From the cell containing the given text, extract its center point as (X, Y) coordinate. 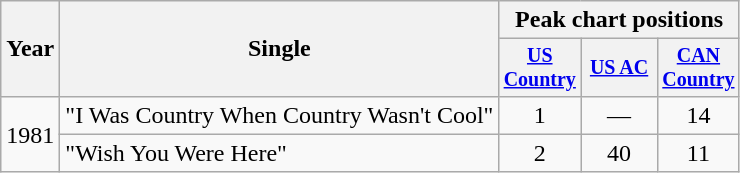
Year (30, 49)
US AC (620, 68)
CAN Country (699, 68)
Single (280, 49)
14 (699, 115)
— (620, 115)
US Country (540, 68)
"I Was Country When Country Wasn't Cool" (280, 115)
40 (620, 153)
2 (540, 153)
1981 (30, 134)
11 (699, 153)
1 (540, 115)
Peak chart positions (619, 20)
"Wish You Were Here" (280, 153)
